Pinpoint the cell where the given text exists, returning its (X, Y) midpoint coordinate. 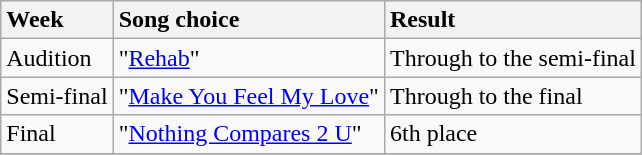
Result (512, 20)
"Nothing Compares 2 U" (248, 134)
6th place (512, 134)
Through to the final (512, 96)
Through to the semi-final (512, 58)
Final (57, 134)
Semi-final (57, 96)
Audition (57, 58)
Song choice (248, 20)
Week (57, 20)
"Rehab" (248, 58)
"Make You Feel My Love" (248, 96)
